Search for the cell housing the specified text and yield its [X, Y] center coordinate. 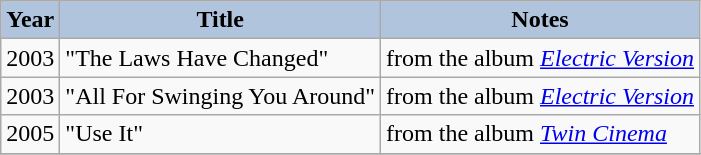
"Use It" [220, 134]
2005 [30, 134]
Year [30, 20]
from the album Twin Cinema [540, 134]
"The Laws Have Changed" [220, 58]
Notes [540, 20]
"All For Swinging You Around" [220, 96]
Title [220, 20]
